Return [X, Y] of the center of cell containing provided text 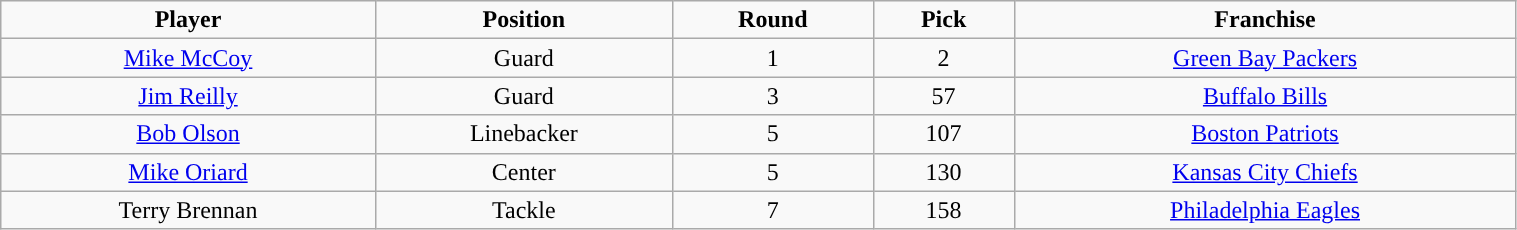
Boston Patriots [1265, 134]
Mike Oriard [188, 172]
Round [772, 20]
1 [772, 58]
2 [944, 58]
Position [524, 20]
Green Bay Packers [1265, 58]
130 [944, 172]
Buffalo Bills [1265, 96]
158 [944, 210]
Linebacker [524, 134]
Center [524, 172]
3 [772, 96]
Tackle [524, 210]
Jim Reilly [188, 96]
57 [944, 96]
Pick [944, 20]
Philadelphia Eagles [1265, 210]
Kansas City Chiefs [1265, 172]
Mike McCoy [188, 58]
7 [772, 210]
Franchise [1265, 20]
Player [188, 20]
Bob Olson [188, 134]
Terry Brennan [188, 210]
107 [944, 134]
